Extract the (X, Y) coordinate from the center of the cell holding the provided text.  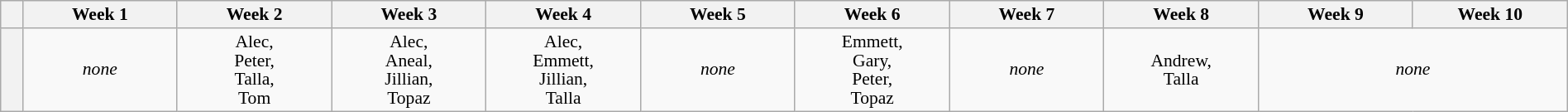
Week 7 (1027, 15)
Week 3 (409, 15)
Emmett, Gary,Peter,Topaz (872, 70)
Alec,Aneal,Jillian,Topaz (409, 70)
Week 6 (872, 15)
Week 8 (1181, 15)
Alec,Peter,Talla,Tom (255, 70)
Week 10 (1490, 15)
Alec,Emmett,Jillian,Talla (564, 70)
Week 9 (1336, 15)
Week 2 (255, 15)
Week 4 (564, 15)
Andrew, Talla (1181, 70)
Week 5 (718, 15)
Week 1 (99, 15)
